Capture the cell that displays the provided text and extract its (X, Y) central coordinate. 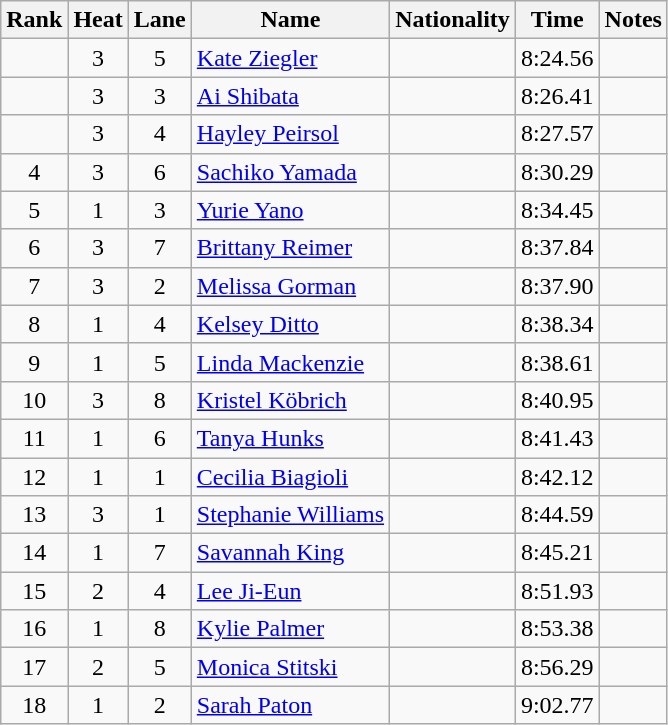
9 (34, 362)
Sachiko Yamada (290, 172)
Stephanie Williams (290, 515)
9:02.77 (557, 705)
Linda Mackenzie (290, 362)
13 (34, 515)
17 (34, 667)
10 (34, 400)
8:56.29 (557, 667)
8:27.57 (557, 134)
Nationality (453, 20)
8:44.59 (557, 515)
Kate Ziegler (290, 58)
8:24.56 (557, 58)
Monica Stitski (290, 667)
15 (34, 591)
8:42.12 (557, 477)
8:41.43 (557, 438)
8:37.90 (557, 286)
Name (290, 20)
8:37.84 (557, 248)
Tanya Hunks (290, 438)
Lane (160, 20)
8:45.21 (557, 553)
Sarah Paton (290, 705)
Lee Ji-Eun (290, 591)
Cecilia Biagioli (290, 477)
Notes (633, 20)
Brittany Reimer (290, 248)
Heat (98, 20)
14 (34, 553)
8:40.95 (557, 400)
8:38.61 (557, 362)
Kylie Palmer (290, 629)
11 (34, 438)
8:51.93 (557, 591)
8:30.29 (557, 172)
8:26.41 (557, 96)
Ai Shibata (290, 96)
Savannah King (290, 553)
18 (34, 705)
8:38.34 (557, 324)
Melissa Gorman (290, 286)
Yurie Yano (290, 210)
Hayley Peirsol (290, 134)
12 (34, 477)
Rank (34, 20)
8:34.45 (557, 210)
8:53.38 (557, 629)
Kristel Köbrich (290, 400)
Kelsey Ditto (290, 324)
16 (34, 629)
Time (557, 20)
